From the cell containing the given text, extract its center point as (x, y) coordinate. 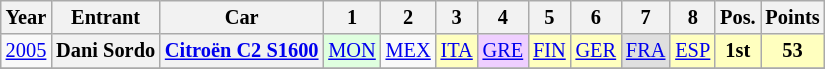
Entrant (106, 17)
5 (550, 17)
FIN (550, 51)
Car (242, 17)
GRE (503, 51)
1 (352, 17)
Citroën C2 S1600 (242, 51)
GER (596, 51)
53 (792, 51)
2005 (26, 51)
Dani Sordo (106, 51)
FRA (646, 51)
6 (596, 17)
ESP (692, 51)
Year (26, 17)
3 (457, 17)
Pos. (738, 17)
MON (352, 51)
Points (792, 17)
7 (646, 17)
4 (503, 17)
8 (692, 17)
1st (738, 51)
MEX (408, 51)
2 (408, 17)
ITA (457, 51)
